Determine the [X, Y] coordinate at the center of the cell enclosing the given text.  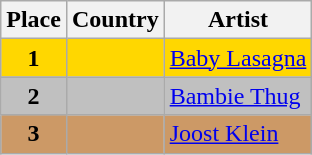
Bambie Thug [238, 96]
Place [34, 20]
3 [34, 134]
2 [34, 96]
Baby Lasagna [238, 58]
Country [115, 20]
1 [34, 58]
Artist [238, 20]
Joost Klein [238, 134]
